Extract the (X, Y) coordinate from the center of the cell holding the provided text.  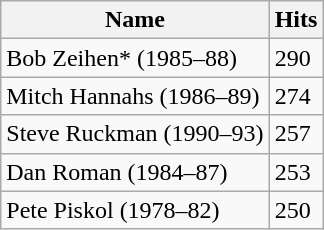
274 (296, 96)
Hits (296, 20)
Bob Zeihen* (1985–88) (135, 58)
Steve Ruckman (1990–93) (135, 134)
Name (135, 20)
257 (296, 134)
253 (296, 172)
Dan Roman (1984–87) (135, 172)
Pete Piskol (1978–82) (135, 210)
290 (296, 58)
Mitch Hannahs (1986–89) (135, 96)
250 (296, 210)
